Find where the given text appears and provide that cell's center as (x, y) coordinate. 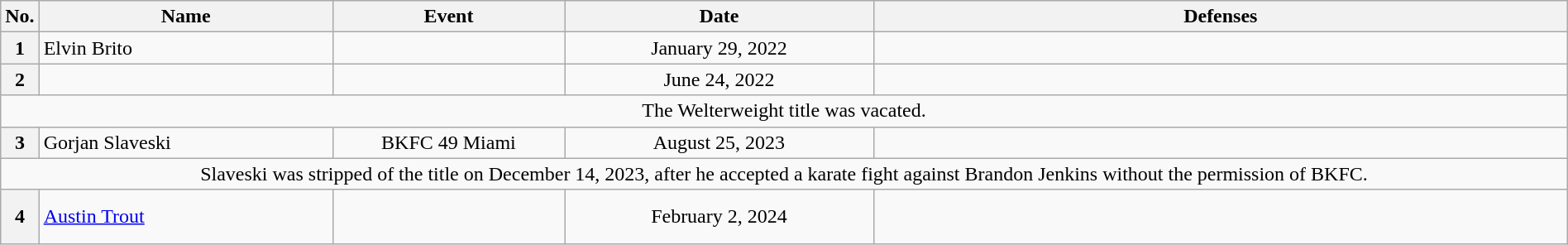
4 (20, 217)
1 (20, 48)
Defenses (1221, 17)
June 24, 2022 (719, 79)
Gorjan Slaveski (185, 142)
BKFC 49 Miami (448, 142)
February 2, 2024 (719, 217)
2 (20, 79)
Slaveski was stripped of the title on December 14, 2023, after he accepted a karate fight against Brandon Jenkins without the permission of BKFC. (784, 174)
August 25, 2023 (719, 142)
The Welterweight title was vacated. (784, 111)
Date (719, 17)
Austin Trout (185, 217)
Name (185, 17)
No. (20, 17)
Event (448, 17)
3 (20, 142)
January 29, 2022 (719, 48)
Elvin Brito (185, 48)
